Return the (x, y) coordinate for the center point of the cell that contains the specified text.  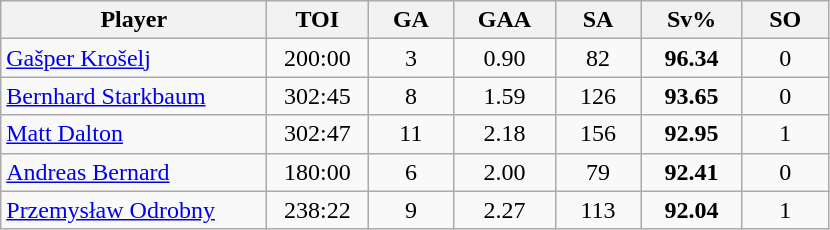
2.27 (504, 210)
Sv% (692, 20)
2.18 (504, 134)
302:45 (318, 96)
1.59 (504, 96)
3 (411, 58)
79 (598, 172)
126 (598, 96)
Andreas Bernard (134, 172)
11 (411, 134)
180:00 (318, 172)
82 (598, 58)
8 (411, 96)
2.00 (504, 172)
238:22 (318, 210)
156 (598, 134)
92.41 (692, 172)
9 (411, 210)
Gašper Krošelj (134, 58)
92.95 (692, 134)
TOI (318, 20)
92.04 (692, 210)
200:00 (318, 58)
Bernhard Starkbaum (134, 96)
GAA (504, 20)
Matt Dalton (134, 134)
96.34 (692, 58)
113 (598, 210)
GA (411, 20)
93.65 (692, 96)
6 (411, 172)
302:47 (318, 134)
Przemysław Odrobny (134, 210)
SA (598, 20)
0.90 (504, 58)
SO (785, 20)
Player (134, 20)
